Provide the (X, Y) coordinate of the cell's center where the given text is located.  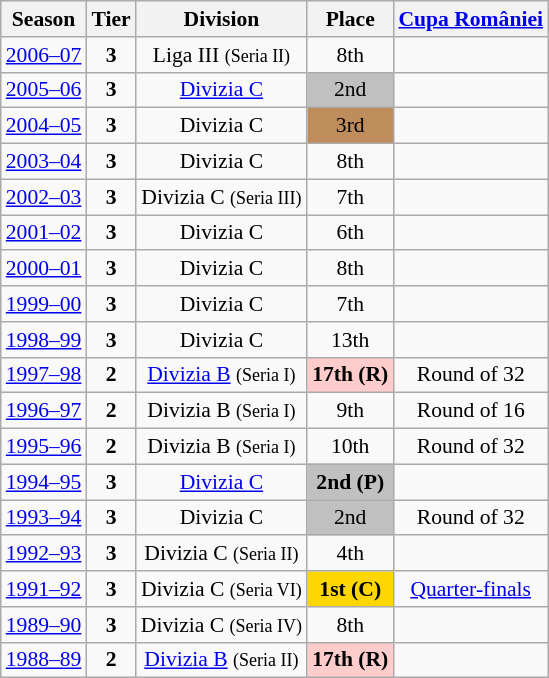
2001–02 (44, 233)
13th (350, 340)
2000–01 (44, 269)
1994–95 (44, 482)
2nd (P) (350, 482)
Divizia C (Seria II) (222, 554)
3rd (350, 126)
2005–06 (44, 90)
Cupa României (470, 19)
1989–90 (44, 625)
Place (350, 19)
1993–94 (44, 518)
2006–07 (44, 55)
6th (350, 233)
4th (350, 554)
Tier (110, 19)
9th (350, 411)
Quarter-finals (470, 589)
Divizia C (Seria III) (222, 197)
1st (C) (350, 589)
1997–98 (44, 375)
1998–99 (44, 340)
1995–96 (44, 447)
10th (350, 447)
1999–00 (44, 304)
2004–05 (44, 126)
Division (222, 19)
2003–04 (44, 162)
1996–97 (44, 411)
Divizia B (Seria II) (222, 660)
Liga III (Seria II) (222, 55)
Divizia C (Seria VI) (222, 589)
1992–93 (44, 554)
2002–03 (44, 197)
1988–89 (44, 660)
Round of 16 (470, 411)
1991–92 (44, 589)
Season (44, 19)
Divizia C (Seria IV) (222, 625)
